Capture the cell that displays the provided text and extract its (X, Y) central coordinate. 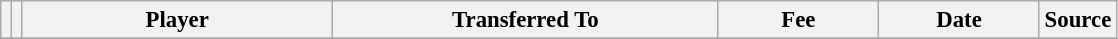
Transferred To (526, 20)
Fee (798, 20)
Date (960, 20)
Source (1078, 20)
Player (178, 20)
